Search for the cell housing the specified text and yield its (X, Y) center coordinate. 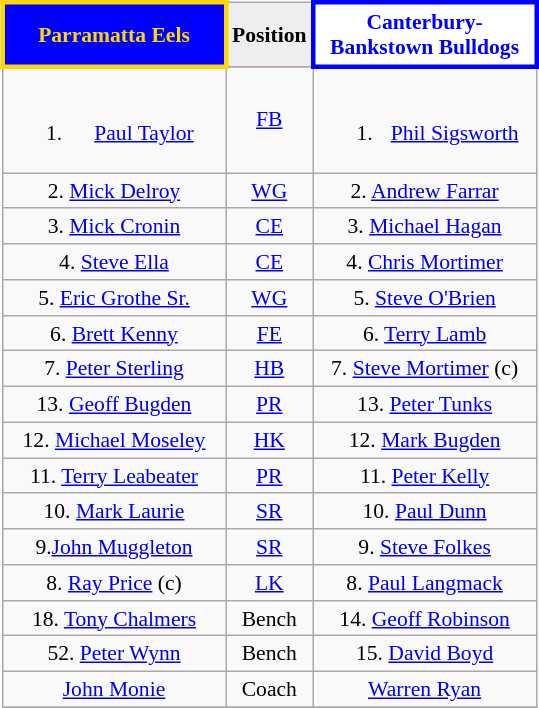
13. Geoff Bugden (114, 405)
3. Mick Cronin (114, 226)
7. Peter Sterling (114, 369)
2. Mick Delroy (114, 191)
18. Tony Chalmers (114, 618)
Paul Taylor (114, 120)
2. Andrew Farrar (424, 191)
10. Mark Laurie (114, 511)
5. Eric Grothe Sr. (114, 298)
4. Chris Mortimer (424, 262)
FE (270, 333)
HB (270, 369)
Canterbury-Bankstown Bulldogs (424, 35)
Coach (270, 690)
HK (270, 440)
5. Steve O'Brien (424, 298)
Phil Sigsworth (424, 120)
6. Terry Lamb (424, 333)
12. Mark Bugden (424, 440)
Warren Ryan (424, 690)
8. Ray Price (c) (114, 583)
8. Paul Langmack (424, 583)
LK (270, 583)
13. Peter Tunks (424, 405)
Parramatta Eels (114, 35)
FB (270, 120)
14. Geoff Robinson (424, 618)
John Monie (114, 690)
15. David Boyd (424, 654)
11. Peter Kelly (424, 476)
3. Michael Hagan (424, 226)
7. Steve Mortimer (c) (424, 369)
4. Steve Ella (114, 262)
12. Michael Moseley (114, 440)
6. Brett Kenny (114, 333)
Position (270, 35)
52. Peter Wynn (114, 654)
11. Terry Leabeater (114, 476)
9.John Muggleton (114, 547)
10. Paul Dunn (424, 511)
9. Steve Folkes (424, 547)
